Detect which cell encompasses the target text, then output its [x, y] center coordinate. 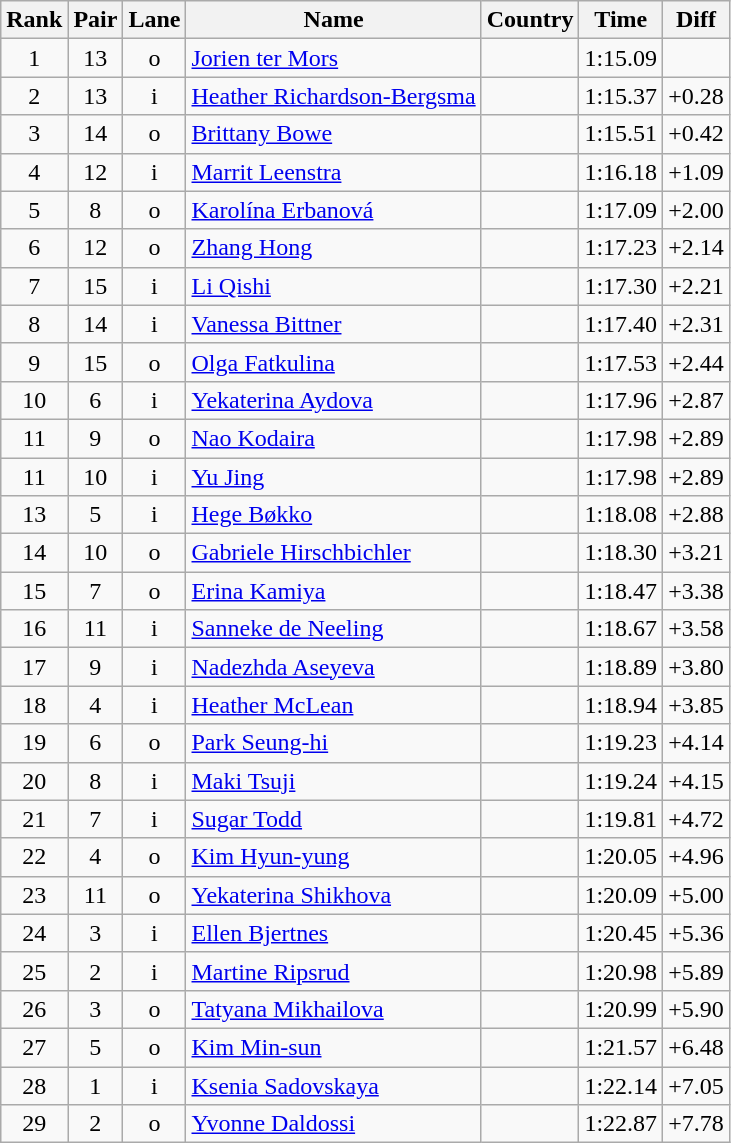
Kim Hyun-yung [334, 857]
1:18.94 [621, 705]
Vanessa Bittner [334, 324]
+4.15 [696, 781]
+2.44 [696, 362]
1:18.47 [621, 591]
1:19.23 [621, 743]
Gabriele Hirschbichler [334, 553]
Brittany Bowe [334, 134]
27 [34, 1047]
1:20.09 [621, 895]
1:15.51 [621, 134]
22 [34, 857]
1:22.14 [621, 1085]
1:18.30 [621, 553]
Park Seung-hi [334, 743]
1:17.09 [621, 210]
Yvonne Daldossi [334, 1124]
Nao Kodaira [334, 438]
1:17.96 [621, 400]
20 [34, 781]
+2.00 [696, 210]
+3.38 [696, 591]
21 [34, 819]
+4.96 [696, 857]
Maki Tsuji [334, 781]
Marrit Leenstra [334, 172]
Karolína Erbanová [334, 210]
23 [34, 895]
+2.14 [696, 248]
1:18.08 [621, 515]
Rank [34, 20]
Pair [96, 20]
1:18.67 [621, 629]
+3.58 [696, 629]
Tatyana Mikhailova [334, 1009]
+0.28 [696, 96]
Sanneke de Neeling [334, 629]
+2.21 [696, 286]
+5.89 [696, 971]
Li Qishi [334, 286]
Olga Fatkulina [334, 362]
Nadezhda Aseyeva [334, 667]
+2.87 [696, 400]
+4.14 [696, 743]
28 [34, 1085]
Time [621, 20]
+1.09 [696, 172]
24 [34, 933]
Martine Ripsrud [334, 971]
1:16.18 [621, 172]
Sugar Todd [334, 819]
1:20.99 [621, 1009]
1:19.81 [621, 819]
1:21.57 [621, 1047]
+5.36 [696, 933]
+7.78 [696, 1124]
+3.85 [696, 705]
+3.80 [696, 667]
Ellen Bjertnes [334, 933]
25 [34, 971]
Yekaterina Aydova [334, 400]
1:17.40 [621, 324]
Lane [154, 20]
26 [34, 1009]
Diff [696, 20]
+0.42 [696, 134]
+3.21 [696, 553]
17 [34, 667]
29 [34, 1124]
1:20.98 [621, 971]
Ksenia Sadovskaya [334, 1085]
Jorien ter Mors [334, 58]
1:15.09 [621, 58]
18 [34, 705]
+2.88 [696, 515]
+6.48 [696, 1047]
Heather McLean [334, 705]
16 [34, 629]
1:22.87 [621, 1124]
1:20.45 [621, 933]
+4.72 [696, 819]
Heather Richardson-Bergsma [334, 96]
1:19.24 [621, 781]
Country [530, 20]
Kim Min-sun [334, 1047]
+2.31 [696, 324]
Yekaterina Shikhova [334, 895]
1:15.37 [621, 96]
+7.05 [696, 1085]
+5.90 [696, 1009]
1:17.23 [621, 248]
+5.00 [696, 895]
Hege Bøkko [334, 515]
Name [334, 20]
1:17.30 [621, 286]
1:20.05 [621, 857]
Erina Kamiya [334, 591]
1:17.53 [621, 362]
Zhang Hong [334, 248]
19 [34, 743]
Yu Jing [334, 477]
1:18.89 [621, 667]
